Return the (x, y) coordinate for the center point of the cell that contains the specified text.  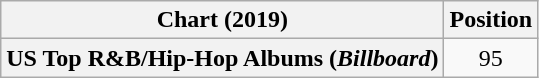
Position (491, 20)
US Top R&B/Hip-Hop Albums (Billboard) (222, 58)
Chart (2019) (222, 20)
95 (491, 58)
